For the text-containing cell, return its midpoint in (x, y) coordinate format. 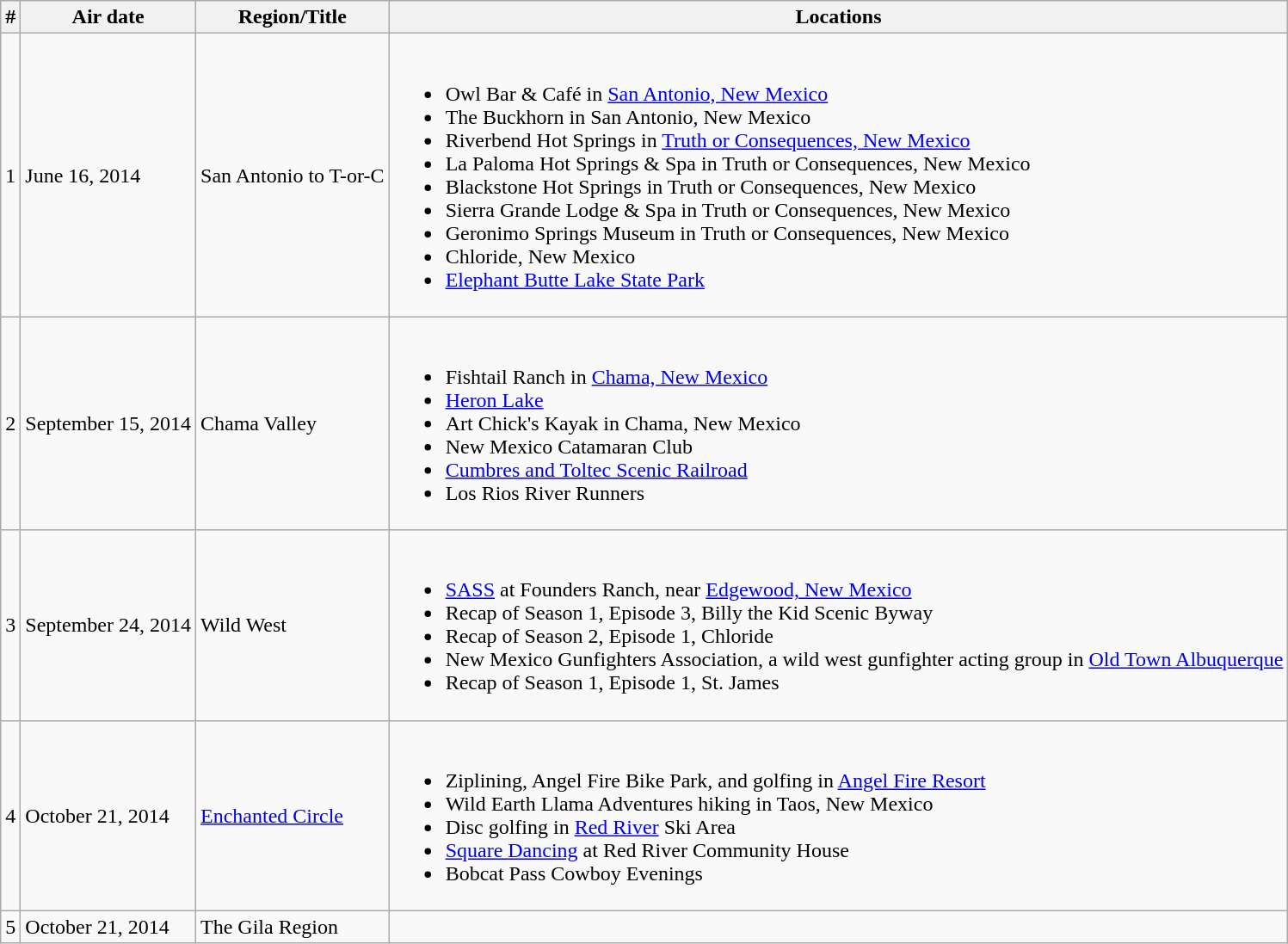
Region/Title (293, 17)
1 (10, 176)
# (10, 17)
3 (10, 625)
June 16, 2014 (108, 176)
San Antonio to T-or-C (293, 176)
Enchanted Circle (293, 816)
2 (10, 423)
Locations (838, 17)
4 (10, 816)
5 (10, 927)
September 24, 2014 (108, 625)
Air date (108, 17)
September 15, 2014 (108, 423)
Wild West (293, 625)
Chama Valley (293, 423)
The Gila Region (293, 927)
